Determine the [X, Y] coordinate at the center of the cell enclosing the given text.  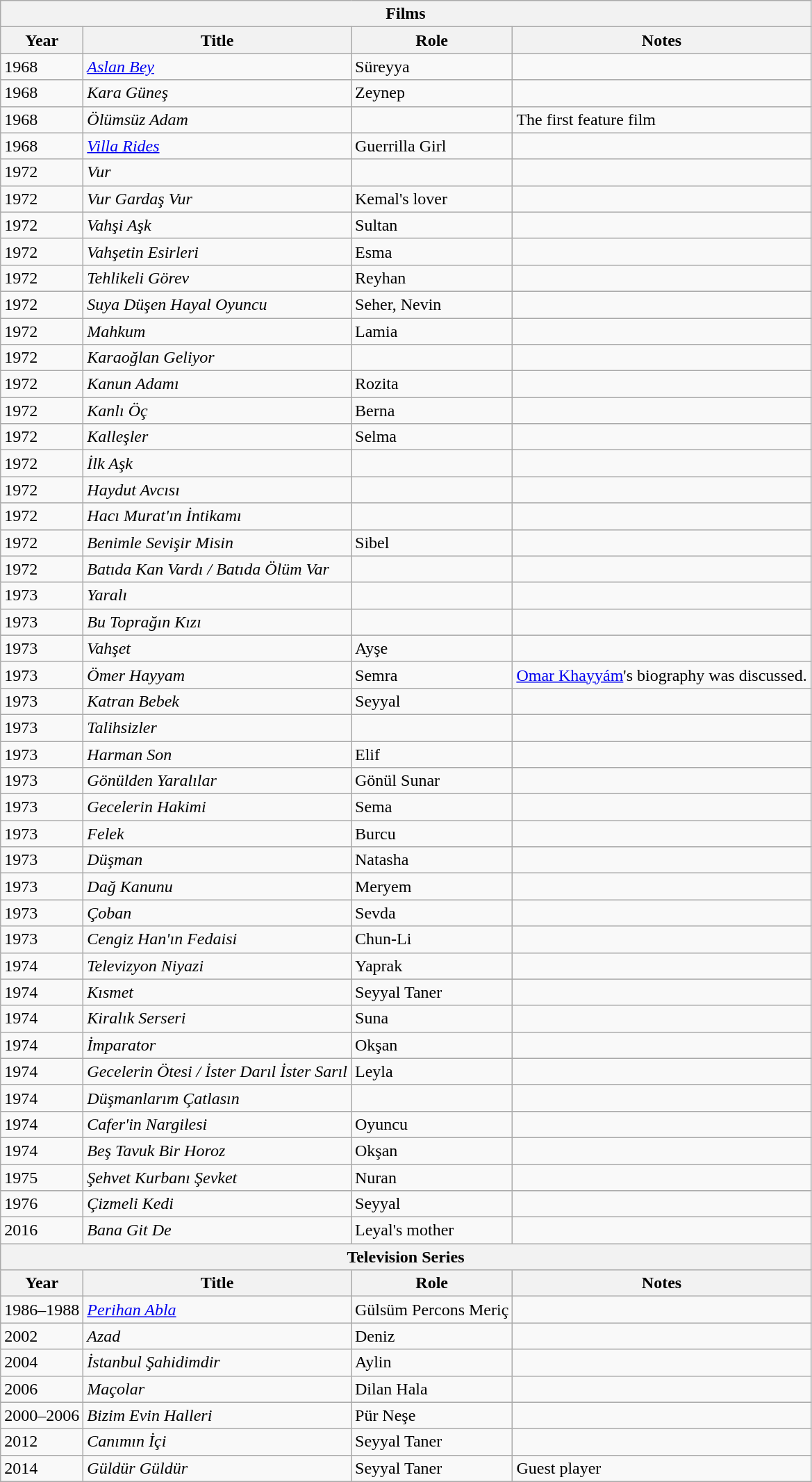
Sibel [432, 543]
Vahşet [217, 648]
Television Series [406, 1257]
Vahşetin Esirleri [217, 252]
Vur [217, 172]
Perihan Abla [217, 1310]
Tehlikeli Görev [217, 278]
Bana Git De [217, 1230]
Gönül Sunar [432, 781]
Ayşe [432, 648]
Leyla [432, 1071]
Karaoğlan Geliyor [217, 358]
Esma [432, 252]
Vur Gardaş Vur [217, 199]
Gecelerin Hakimi [217, 807]
Mahkum [217, 331]
1986–1988 [42, 1310]
Natasha [432, 860]
Azad [217, 1336]
Bu Toprağın Kızı [217, 622]
Harman Son [217, 754]
Çizmeli Kedi [217, 1204]
Yaralı [217, 595]
Villa Rides [217, 146]
Seher, Nevin [432, 304]
İmparator [217, 1045]
Vahşi Aşk [217, 225]
Dilan Hala [432, 1389]
Bizim Evin Halleri [217, 1415]
Suna [432, 1019]
Kalleşler [217, 437]
Kısmet [217, 992]
Düşmanlarım Çatlasın [217, 1098]
Nuran [432, 1178]
Films [406, 14]
2004 [42, 1362]
Süreyya [432, 67]
Semra [432, 675]
2000–2006 [42, 1415]
Şehvet Kurbanı Şevket [217, 1178]
Gülsüm Percons Meriç [432, 1310]
Chun-Li [432, 939]
Ölümsüz Adam [217, 120]
Lamia [432, 331]
Zeynep [432, 93]
Cafer'in Nargilesi [217, 1124]
Sema [432, 807]
Meryem [432, 887]
The first feature film [661, 120]
Guerrilla Girl [432, 146]
Pür Neşe [432, 1415]
2002 [42, 1336]
Yaprak [432, 966]
Burcu [432, 834]
Düşman [217, 860]
Hacı Murat'ın İntikamı [217, 516]
Sultan [432, 225]
Kiralık Serseri [217, 1019]
İlk Aşk [217, 463]
Kanun Adamı [217, 384]
2014 [42, 1468]
Aylin [432, 1362]
Elif [432, 754]
Kanlı Öç [217, 411]
Talihsizler [217, 727]
Gecelerin Ötesi / İster Darıl İster Sarıl [217, 1071]
Beş Tavuk Bir Horoz [217, 1151]
Berna [432, 411]
Batıda Kan Vardı / Batıda Ölüm Var [217, 569]
Canımın İçi [217, 1442]
Selma [432, 437]
Reyhan [432, 278]
Felek [217, 834]
2006 [42, 1389]
Kara Güneş [217, 93]
Suya Düşen Hayal Oyuncu [217, 304]
Dağ Kanunu [217, 887]
Ömer Hayyam [217, 675]
Deniz [432, 1336]
Gönülden Yaralılar [217, 781]
Aslan Bey [217, 67]
Güldür Güldür [217, 1468]
Kemal's lover [432, 199]
Haydut Avcısı [217, 490]
Sevda [432, 913]
1976 [42, 1204]
Cengiz Han'ın Fedaisi [217, 939]
Benimle Sevişir Misin [217, 543]
Katran Bebek [217, 701]
Guest player [661, 1468]
Rozita [432, 384]
Televizyon Niyazi [217, 966]
Omar Khayyám's biography was discussed. [661, 675]
Oyuncu [432, 1124]
İstanbul Şahidimdir [217, 1362]
2012 [42, 1442]
1975 [42, 1178]
Leyal's mother [432, 1230]
Çoban [217, 913]
2016 [42, 1230]
Maçolar [217, 1389]
